Detect which cell encompasses the target text, then output its (X, Y) center coordinate. 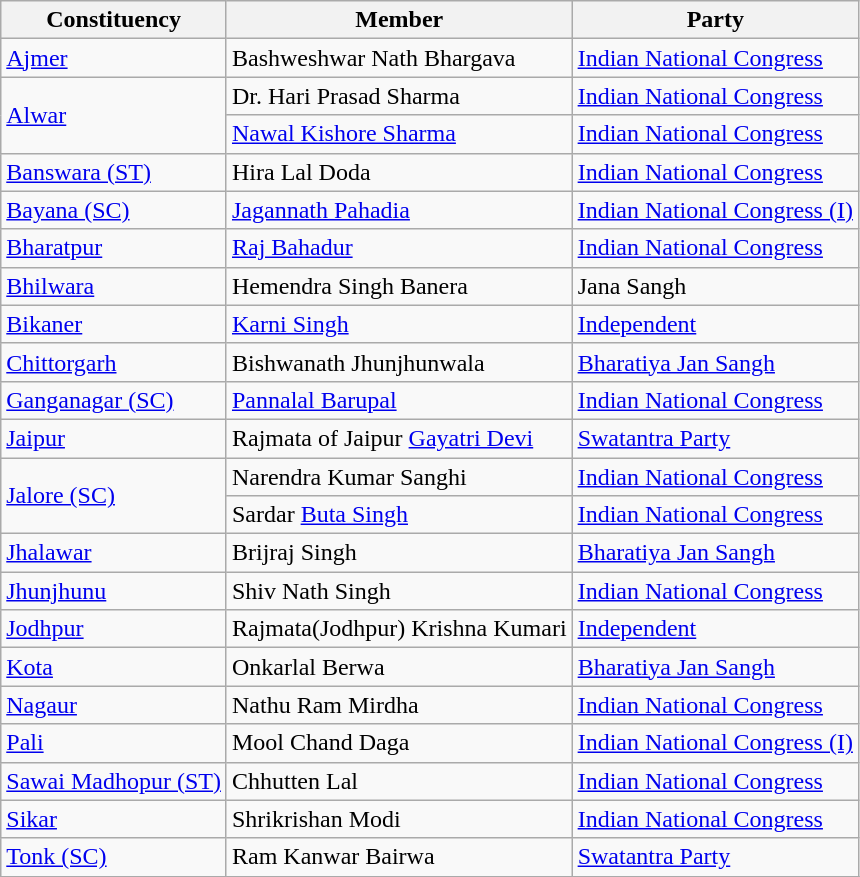
Bhilwara (114, 286)
Mool Chand Daga (399, 743)
Banswara (ST) (114, 172)
Shrikrishan Modi (399, 819)
Onkarlal Berwa (399, 667)
Jagannath Pahadia (399, 210)
Narendra Kumar Sanghi (399, 477)
Jaipur (114, 438)
Sawai Madhopur (ST) (114, 781)
Nawal Kishore Sharma (399, 134)
Chittorgarh (114, 362)
Jhalawar (114, 553)
Ajmer (114, 58)
Brijraj Singh (399, 553)
Hemendra Singh Banera (399, 286)
Kota (114, 667)
Bharatpur (114, 248)
Jhunjhunu (114, 591)
Raj Bahadur (399, 248)
Member (399, 20)
Sikar (114, 819)
Rajmata of Jaipur Gayatri Devi (399, 438)
Chhutten Lal (399, 781)
Constituency (114, 20)
Bayana (SC) (114, 210)
Tonk (SC) (114, 857)
Nagaur (114, 705)
Bashweshwar Nath Bhargava (399, 58)
Dr. Hari Prasad Sharma (399, 96)
Alwar (114, 115)
Pali (114, 743)
Ganganagar (SC) (114, 400)
Party (715, 20)
Bikaner (114, 324)
Nathu Ram Mirdha (399, 705)
Hira Lal Doda (399, 172)
Ram Kanwar Bairwa (399, 857)
Rajmata(Jodhpur) Krishna Kumari (399, 629)
Jodhpur (114, 629)
Shiv Nath Singh (399, 591)
Pannalal Barupal (399, 400)
Jana Sangh (715, 286)
Sardar Buta Singh (399, 515)
Jalore (SC) (114, 496)
Bishwanath Jhunjhunwala (399, 362)
Karni Singh (399, 324)
